Search for the cell housing the specified text and yield its [X, Y] center coordinate. 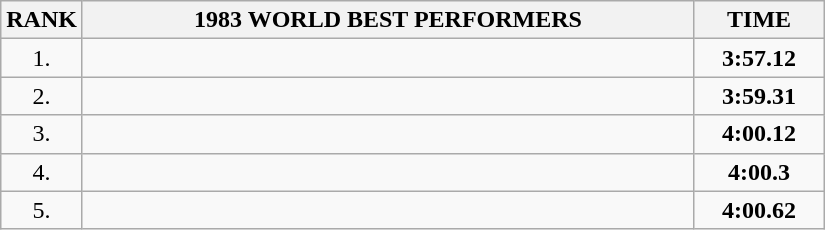
3:57.12 [760, 58]
4:00.12 [760, 134]
3. [42, 134]
1983 WORLD BEST PERFORMERS [388, 20]
4:00.3 [760, 172]
4:00.62 [760, 210]
1. [42, 58]
3:59.31 [760, 96]
5. [42, 210]
RANK [42, 20]
TIME [760, 20]
4. [42, 172]
2. [42, 96]
